Search for the cell housing the specified text and yield its [x, y] center coordinate. 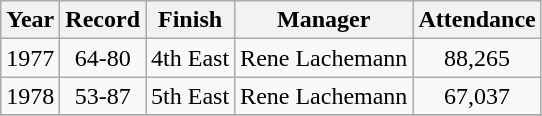
5th East [190, 96]
4th East [190, 58]
1978 [30, 96]
1977 [30, 58]
Record [103, 20]
64-80 [103, 58]
Year [30, 20]
67,037 [477, 96]
Attendance [477, 20]
53-87 [103, 96]
88,265 [477, 58]
Manager [324, 20]
Finish [190, 20]
